Return [x, y] of the center of cell containing provided text 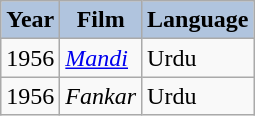
Film [101, 20]
Mandi [101, 58]
Fankar [101, 96]
Language [198, 20]
Year [30, 20]
